Scan for the cell matching the given text and deliver its (x, y) coordinate at center. 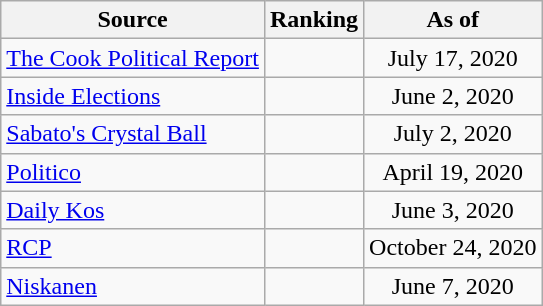
June 2, 2020 (453, 96)
Source (133, 20)
RCP (133, 248)
October 24, 2020 (453, 248)
Inside Elections (133, 96)
July 2, 2020 (453, 134)
Ranking (314, 20)
Sabato's Crystal Ball (133, 134)
April 19, 2020 (453, 172)
July 17, 2020 (453, 58)
June 7, 2020 (453, 286)
Niskanen (133, 286)
Daily Kos (133, 210)
Politico (133, 172)
As of (453, 20)
The Cook Political Report (133, 58)
June 3, 2020 (453, 210)
